Capture the cell that displays the provided text and extract its [X, Y] central coordinate. 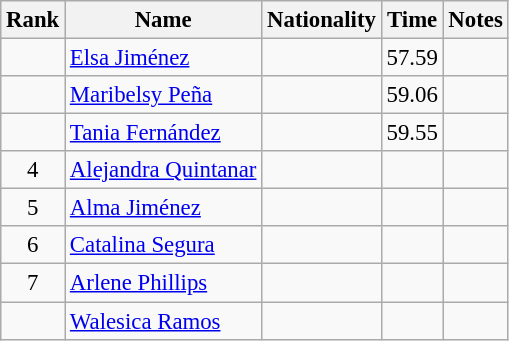
Elsa Jiménez [164, 58]
Time [412, 20]
Nationality [322, 20]
Maribelsy Peña [164, 95]
57.59 [412, 58]
Walesica Ramos [164, 321]
59.55 [412, 133]
Alma Jiménez [164, 208]
7 [33, 283]
Arlene Phillips [164, 283]
Notes [476, 20]
4 [33, 170]
6 [33, 245]
59.06 [412, 95]
5 [33, 208]
Alejandra Quintanar [164, 170]
Rank [33, 20]
Catalina Segura [164, 245]
Name [164, 20]
Tania Fernández [164, 133]
